Extract the [x, y] coordinate from the center of the cell holding the provided text.  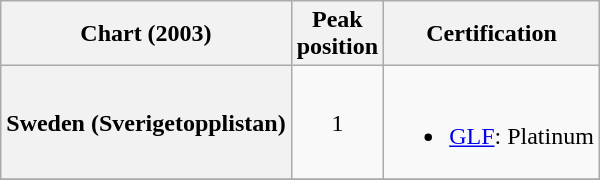
1 [337, 122]
Sweden (Sverigetopplistan) [146, 122]
Chart (2003) [146, 34]
GLF: Platinum [492, 122]
Peakposition [337, 34]
Certification [492, 34]
